Determine the [X, Y] coordinate at the center of the cell enclosing the given text.  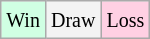
Loss [126, 20]
Draw [72, 20]
Win [24, 20]
